Extract the (x, y) coordinate from the center of the cell holding the provided text.  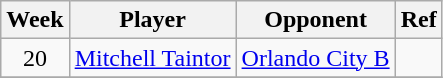
Mitchell Taintor (152, 58)
Orlando City B (316, 58)
20 (35, 58)
Ref (418, 20)
Opponent (316, 20)
Week (35, 20)
Player (152, 20)
